For the text-containing cell, return its midpoint in (x, y) coordinate format. 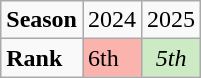
2024 (112, 20)
5th (172, 58)
6th (112, 58)
Rank (42, 58)
Season (42, 20)
2025 (172, 20)
